Scan for the cell matching the given text and deliver its [X, Y] coordinate at center. 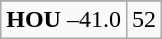
52 [144, 20]
HOU –41.0 [64, 20]
